Identify which cell holds the provided text, then report its (x, y) central coordinate. 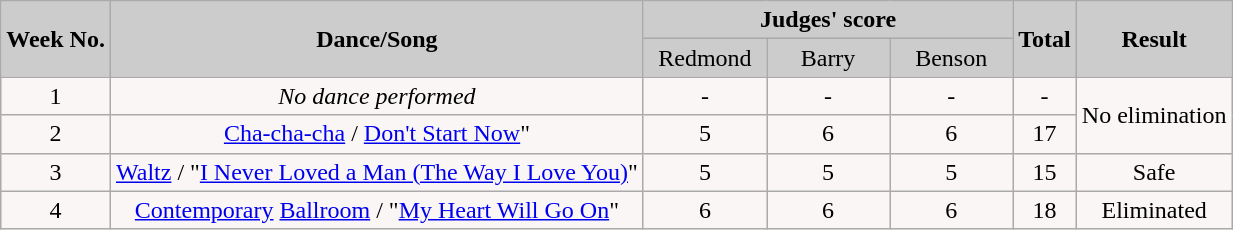
Contemporary Ballroom / "My Heart Will Go On" (376, 210)
Cha-cha-cha / Don't Start Now" (376, 134)
Eliminated (1154, 210)
Dance/Song (376, 39)
Result (1154, 39)
Benson (952, 58)
No elimination (1154, 115)
Total (1045, 39)
17 (1045, 134)
Safe (1154, 172)
15 (1045, 172)
1 (56, 96)
2 (56, 134)
Judges' score (828, 20)
18 (1045, 210)
4 (56, 210)
3 (56, 172)
Week No. (56, 39)
Barry (828, 58)
No dance performed (376, 96)
Waltz / "I Never Loved a Man (The Way I Love You)" (376, 172)
Redmond (704, 58)
